Output the (X, Y) coordinate of the center of the cell containing the given text.  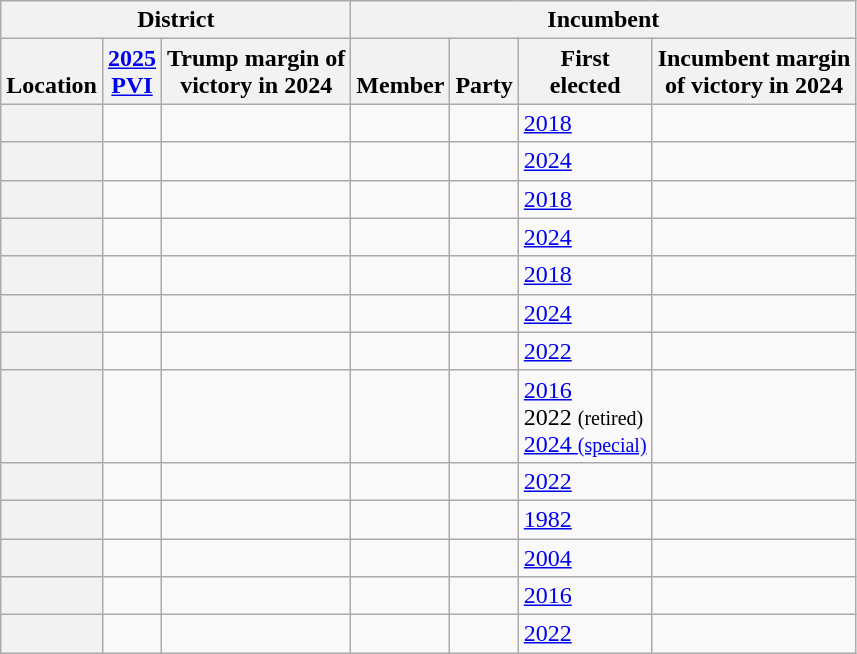
2016 (585, 596)
2004 (585, 557)
Party (484, 72)
Incumbent marginof victory in 2024 (754, 72)
Member (400, 72)
1982 (585, 519)
Incumbent (604, 20)
Trump margin ofvictory in 2024 (256, 72)
District (176, 20)
20162022 (retired)2024 (special) (585, 416)
Location (52, 72)
2025PVI (132, 72)
Firstelected (585, 72)
